Capture the cell that displays the provided text and extract its (x, y) central coordinate. 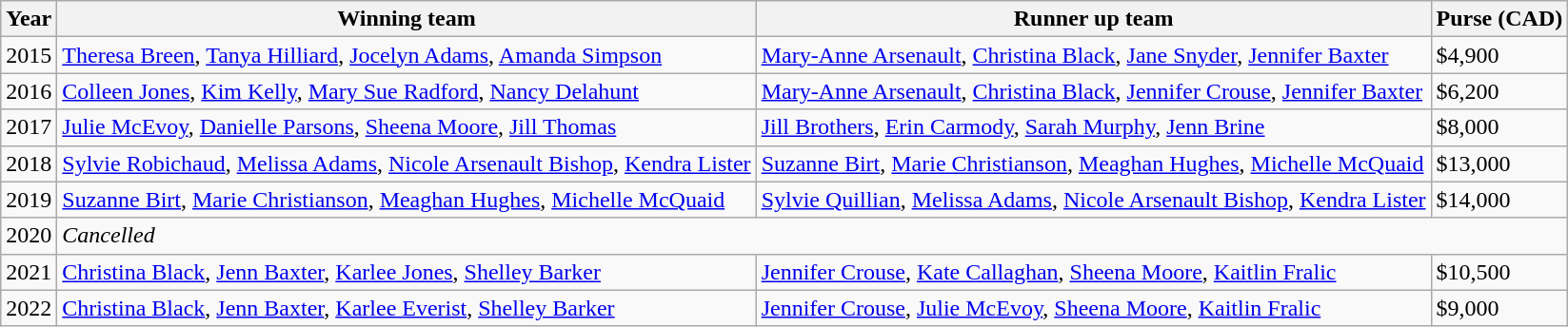
$4,900 (1499, 55)
2015 (29, 55)
Mary-Anne Arsenault, Christina Black, Jennifer Crouse, Jennifer Baxter (1093, 91)
$6,200 (1499, 91)
Purse (CAD) (1499, 19)
$9,000 (1499, 308)
Jennifer Crouse, Julie McEvoy, Sheena Moore, Kaitlin Fralic (1093, 308)
2016 (29, 91)
Colleen Jones, Kim Kelly, Mary Sue Radford, Nancy Delahunt (407, 91)
Julie McEvoy, Danielle Parsons, Sheena Moore, Jill Thomas (407, 127)
Cancelled (813, 236)
Sylvie Quillian, Melissa Adams, Nicole Arsenault Bishop, Kendra Lister (1093, 200)
2017 (29, 127)
2018 (29, 163)
Runner up team (1093, 19)
$10,500 (1499, 272)
Mary-Anne Arsenault, Christina Black, Jane Snyder, Jennifer Baxter (1093, 55)
$8,000 (1499, 127)
2021 (29, 272)
2019 (29, 200)
Jennifer Crouse, Kate Callaghan, Sheena Moore, Kaitlin Fralic (1093, 272)
$14,000 (1499, 200)
Theresa Breen, Tanya Hilliard, Jocelyn Adams, Amanda Simpson (407, 55)
2020 (29, 236)
Year (29, 19)
Sylvie Robichaud, Melissa Adams, Nicole Arsenault Bishop, Kendra Lister (407, 163)
Jill Brothers, Erin Carmody, Sarah Murphy, Jenn Brine (1093, 127)
2022 (29, 308)
Christina Black, Jenn Baxter, Karlee Everist, Shelley Barker (407, 308)
Christina Black, Jenn Baxter, Karlee Jones, Shelley Barker (407, 272)
Winning team (407, 19)
$13,000 (1499, 163)
